Find where the given text appears and provide that cell's center as [X, Y] coordinate. 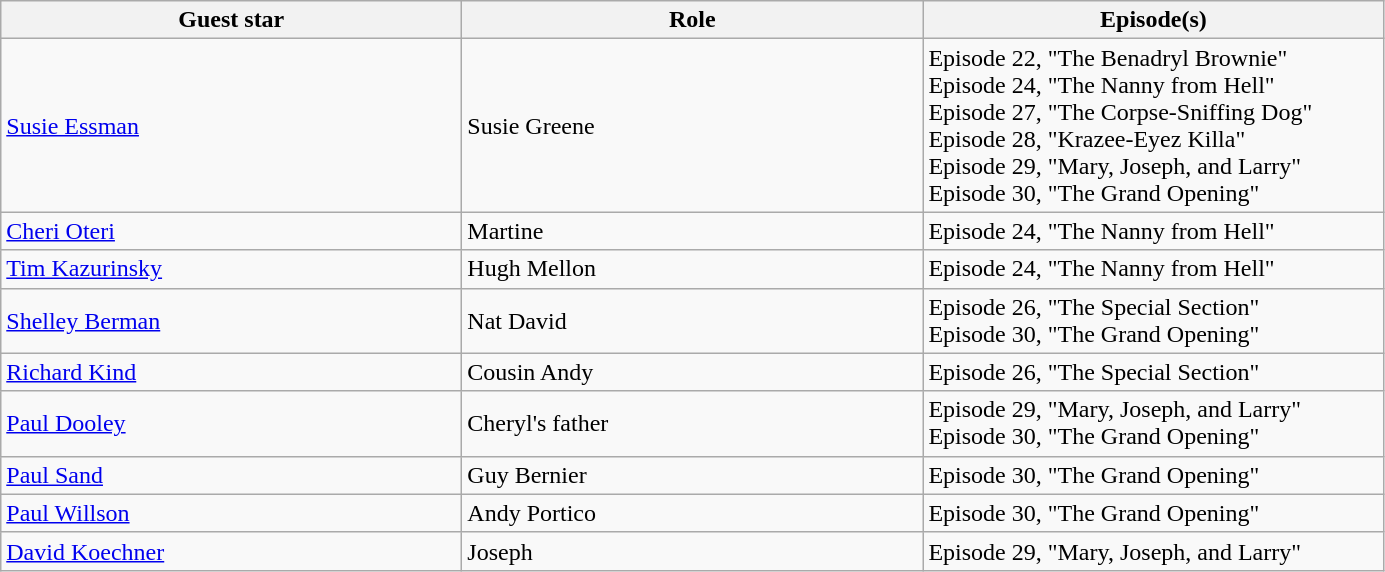
Joseph [692, 551]
Tim Kazurinsky [232, 269]
David Koechner [232, 551]
Cheryl's father [692, 424]
Martine [692, 231]
Nat David [692, 320]
Cheri Oteri [232, 231]
Paul Dooley [232, 424]
Susie Essman [232, 126]
Paul Sand [232, 475]
Guest star [232, 20]
Susie Greene [692, 126]
Guy Bernier [692, 475]
Episode 29, "Mary, Joseph, and Larry"Episode 30, "The Grand Opening" [1154, 424]
Hugh Mellon [692, 269]
Role [692, 20]
Episode 26, "The Special Section"Episode 30, "The Grand Opening" [1154, 320]
Richard Kind [232, 372]
Episode(s) [1154, 20]
Andy Portico [692, 513]
Episode 29, "Mary, Joseph, and Larry" [1154, 551]
Shelley Berman [232, 320]
Cousin Andy [692, 372]
Episode 26, "The Special Section" [1154, 372]
Paul Willson [232, 513]
